Provide the (X, Y) coordinate of the cell's center where the given text is located.  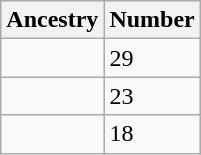
23 (152, 96)
Ancestry (52, 20)
Number (152, 20)
29 (152, 58)
18 (152, 134)
